Locate the cell with the specified text and output its (x, y) center coordinate. 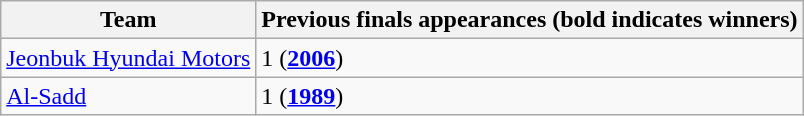
1 (2006) (530, 58)
1 (1989) (530, 96)
Al-Sadd (128, 96)
Team (128, 20)
Previous finals appearances (bold indicates winners) (530, 20)
Jeonbuk Hyundai Motors (128, 58)
